Search for the cell housing the specified text and yield its [x, y] center coordinate. 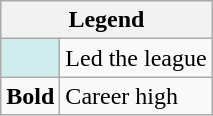
Bold [30, 96]
Led the league [136, 58]
Career high [136, 96]
Legend [106, 20]
